From the cell containing the given text, extract its center point as (x, y) coordinate. 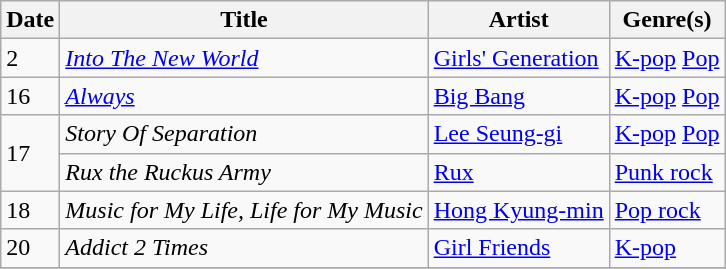
Girls' Generation (518, 58)
20 (30, 248)
Big Bang (518, 96)
K-pop (667, 248)
Title (244, 20)
Punk rock (667, 172)
Into The New World (244, 58)
16 (30, 96)
Addict 2 Times (244, 248)
Always (244, 96)
18 (30, 210)
Date (30, 20)
Story Of Separation (244, 134)
Genre(s) (667, 20)
Music for My Life, Life for My Music (244, 210)
2 (30, 58)
Rux (518, 172)
Pop rock (667, 210)
Girl Friends (518, 248)
Rux the Ruckus Army (244, 172)
Artist (518, 20)
17 (30, 153)
Hong Kyung-min (518, 210)
Lee Seung-gi (518, 134)
